For the text-containing cell, return its midpoint in [x, y] coordinate format. 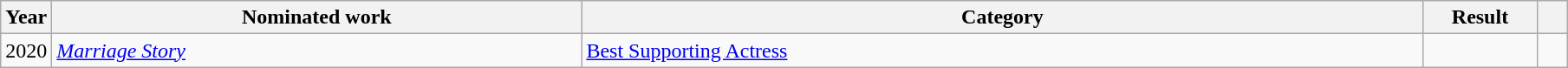
Category [1002, 17]
Best Supporting Actress [1002, 51]
Year [26, 17]
Nominated work [317, 17]
Result [1480, 17]
Marriage Story [317, 51]
2020 [26, 51]
